Scan for the cell matching the given text and deliver its (X, Y) coordinate at center. 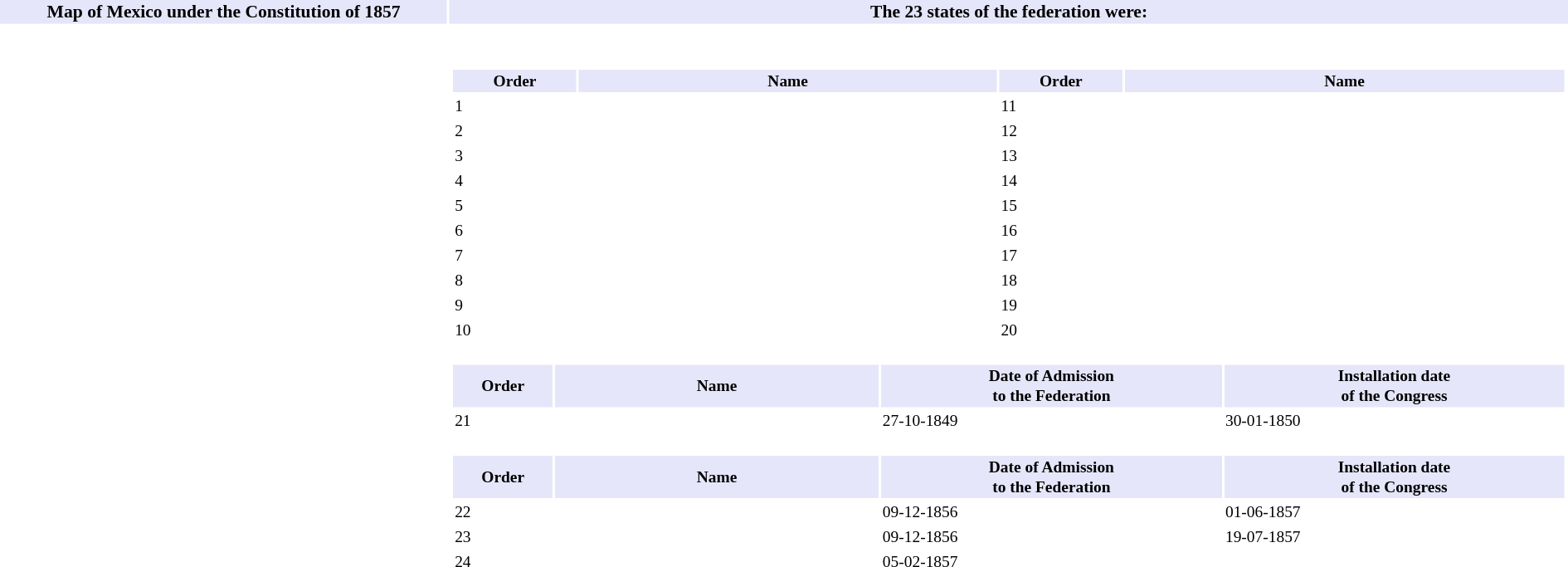
18 (1061, 281)
27-10-1849 (1051, 420)
30-01-1850 (1394, 420)
1 (515, 106)
4 (515, 181)
Map of Mexico under the Constitution of 1857 (224, 12)
17 (1061, 256)
7 (515, 256)
20 (1061, 330)
2 (515, 131)
The 23 states of the federation were: (1009, 12)
19 (1061, 305)
01-06-1857 (1394, 511)
3 (515, 156)
8 (515, 281)
16 (1061, 231)
23 (503, 536)
21 (503, 420)
15 (1061, 206)
22 (503, 511)
10 (515, 330)
13 (1061, 156)
6 (515, 231)
14 (1061, 181)
9 (515, 305)
12 (1061, 131)
5 (515, 206)
11 (1061, 106)
19-07-1857 (1394, 536)
